From the cell containing the given text, extract its center point as [X, Y] coordinate. 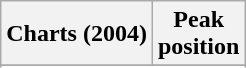
Peakposition [198, 34]
Charts (2004) [77, 34]
